Return the (x, y) coordinate for the center point of the cell that contains the specified text.  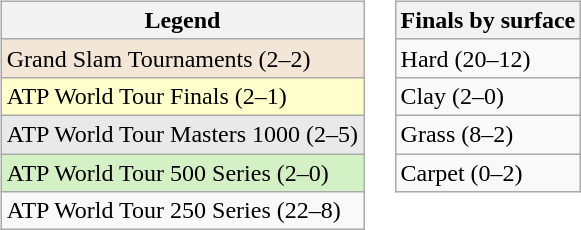
ATP World Tour Finals (2–1) (182, 96)
ATP World Tour 500 Series (2–0) (182, 173)
Hard (20–12) (488, 58)
ATP World Tour Masters 1000 (2–5) (182, 134)
Grand Slam Tournaments (2–2) (182, 58)
Finals by surface (488, 20)
Legend (182, 20)
Clay (2–0) (488, 96)
Grass (8–2) (488, 134)
Carpet (0–2) (488, 173)
ATP World Tour 250 Series (22–8) (182, 211)
